Identify which cell holds the provided text, then report its (x, y) central coordinate. 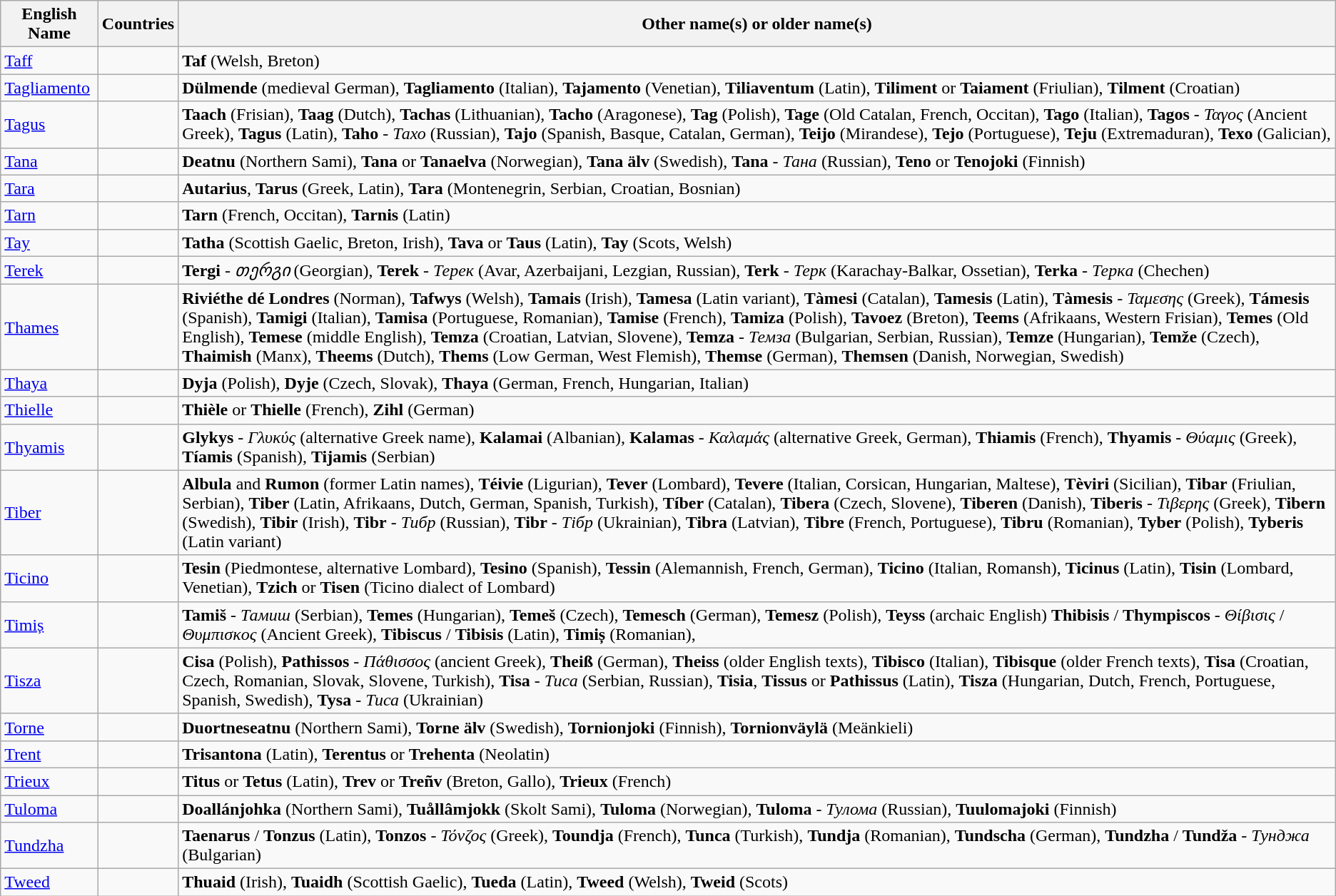
Doallánjohka (Northern Sami), Tuållâmjokk (Skolt Sami), Tuloma (Norwegian), Tuloma - Тулома (Russian), Tuulomajoki (Finnish) (757, 808)
Tagliamento (50, 88)
Titus or Tetus (Latin), Trev or Treñv (Breton, Gallo), Trieux (French) (757, 781)
Taff (50, 61)
Thyamis (50, 447)
Thaya (50, 383)
Tarn (50, 215)
Torne (50, 727)
Other name(s) or older name(s) (757, 24)
Duortneseatnu (Northern Sami), Torne älv (Swedish), Tornionjoki (Finnish), Tornionväylä (Meänkieli) (757, 727)
Tatha (Scottish Gaelic, Breton, Irish), Tava or Taus (Latin), Tay (Scots, Welsh) (757, 243)
Tiber (50, 512)
Thièle or Thielle (French), Zihl (German) (757, 410)
Trisantona (Latin), Terentus or Trehenta (Neolatin) (757, 754)
Countries (138, 24)
Tundzha (50, 846)
English Name (50, 24)
Taf (Welsh, Breton) (757, 61)
Thuaid (Irish), Tuaidh (Scottish Gaelic), Tueda (Latin), Tweed (Welsh), Tweid (Scots) (757, 882)
Tana (50, 161)
Tarn (French, Occitan), Tarnis (Latin) (757, 215)
Tisza (50, 681)
Tuloma (50, 808)
Thames (50, 327)
Timiș (50, 625)
Ticino (50, 578)
Autarius, Tarus (Greek, Latin), Tara (Montenegrin, Serbian, Croatian, Bosnian) (757, 188)
Terek (50, 270)
Tergi - თერგი (Georgian), Terek - Терек (Avar, Azerbaijani, Lezgian, Russian), Terk - Терк (Karachay-Balkar, Ossetian), Terka - Теркa (Chechen) (757, 270)
Trent (50, 754)
Dülmende (medieval German), Tagliamento (Italian), Tajamento (Venetian), Tiliaventum (Latin), Tiliment or Taiament (Friulian), Tilment (Croatian) (757, 88)
Deatnu (Northern Sami), Tana or Tanaelva (Norwegian), Tana älv (Swedish), Tana - Тана (Russian), Teno or Tenojoki (Finnish) (757, 161)
Tara (50, 188)
Dyja (Polish), Dyje (Czech, Slovak), Thaya (German, French, Hungarian, Italian) (757, 383)
Thielle (50, 410)
Tay (50, 243)
Trieux (50, 781)
Tweed (50, 882)
Tagus (50, 124)
